Extract the (X, Y) coordinate from the center of the cell holding the provided text.  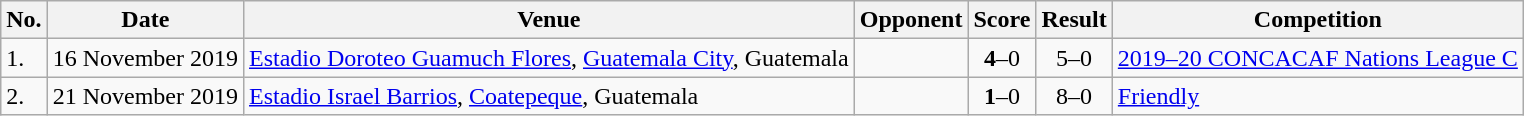
Opponent (911, 20)
16 November 2019 (145, 58)
Competition (1318, 20)
21 November 2019 (145, 96)
5–0 (1074, 58)
1–0 (1002, 96)
4–0 (1002, 58)
No. (24, 20)
1. (24, 58)
2. (24, 96)
Venue (550, 20)
Friendly (1318, 96)
Score (1002, 20)
Result (1074, 20)
Estadio Israel Barrios, Coatepeque, Guatemala (550, 96)
Date (145, 20)
8–0 (1074, 96)
Estadio Doroteo Guamuch Flores, Guatemala City, Guatemala (550, 58)
2019–20 CONCACAF Nations League C (1318, 58)
